Detect which cell encompasses the target text, then output its [x, y] center coordinate. 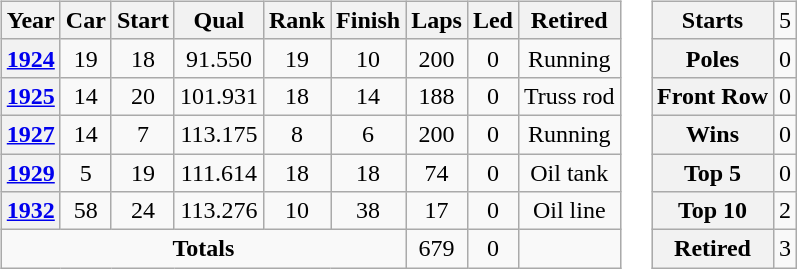
20 [142, 96]
679 [437, 249]
1929 [30, 173]
Front Row [713, 96]
7 [142, 134]
24 [142, 211]
111.614 [218, 173]
17 [437, 211]
Starts [713, 20]
91.550 [218, 58]
Laps [437, 20]
Totals [203, 249]
1927 [30, 134]
113.276 [218, 211]
6 [368, 134]
74 [437, 173]
58 [86, 211]
1932 [30, 211]
Start [142, 20]
188 [437, 96]
Wins [713, 134]
Oil line [569, 211]
Truss rod [569, 96]
Top 5 [713, 173]
101.931 [218, 96]
8 [296, 134]
38 [368, 211]
Finish [368, 20]
Led [492, 20]
Year [30, 20]
Oil tank [569, 173]
1925 [30, 96]
Top 10 [713, 211]
Poles [713, 58]
Car [86, 20]
Qual [218, 20]
Rank [296, 20]
1924 [30, 58]
2 [784, 211]
113.175 [218, 134]
3 [784, 249]
